Search for the cell housing the specified text and yield its [x, y] center coordinate. 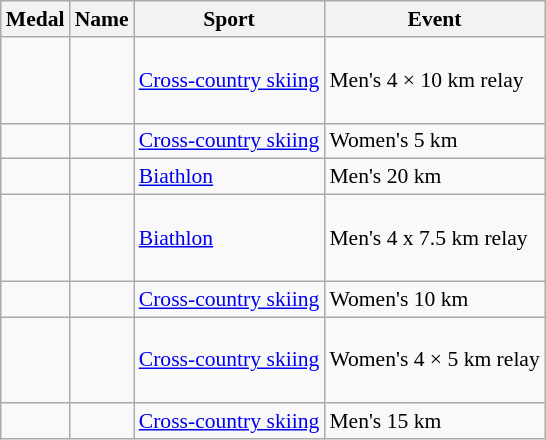
Event [434, 19]
Women's 10 km [434, 299]
Women's 5 km [434, 141]
Men's 4 x 7.5 km relay [434, 238]
Men's 20 km [434, 177]
Men's 15 km [434, 422]
Medal [36, 19]
Men's 4 × 10 km relay [434, 80]
Sport [230, 19]
Women's 4 × 5 km relay [434, 360]
Name [102, 19]
